Detect which cell encompasses the target text, then output its [X, Y] center coordinate. 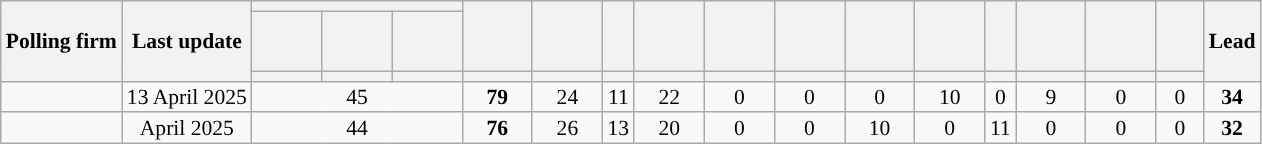
9 [1051, 96]
Polling firm [62, 41]
20 [669, 128]
45 [357, 96]
32 [1232, 128]
79 [497, 96]
Last update [187, 41]
44 [357, 128]
76 [497, 128]
34 [1232, 96]
Lead [1232, 41]
26 [567, 128]
22 [669, 96]
13 [618, 128]
April 2025 [187, 128]
13 April 2025 [187, 96]
24 [567, 96]
